Determine the (X, Y) coordinate at the center of the cell enclosing the given text.  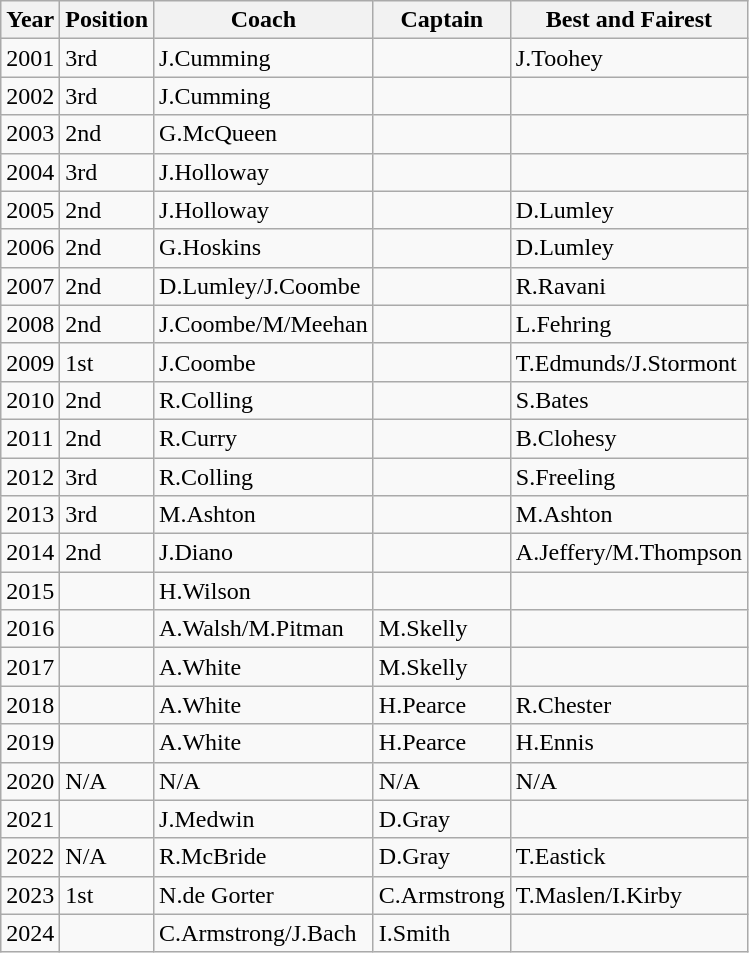
2023 (30, 895)
R.Ravani (628, 286)
2001 (30, 58)
Captain (442, 20)
2017 (30, 667)
N.de Gorter (264, 895)
C.Armstrong/J.Bach (264, 933)
T.Maslen/I.Kirby (628, 895)
2018 (30, 705)
2010 (30, 400)
2003 (30, 134)
2022 (30, 857)
G.McQueen (264, 134)
2002 (30, 96)
Year (30, 20)
S.Freeling (628, 477)
J.Medwin (264, 819)
J.Coombe (264, 362)
2021 (30, 819)
2008 (30, 324)
B.Clohesy (628, 438)
2019 (30, 743)
T.Edmunds/J.Stormont (628, 362)
R.Curry (264, 438)
2015 (30, 591)
2004 (30, 172)
I.Smith (442, 933)
2012 (30, 477)
2014 (30, 553)
2013 (30, 515)
2020 (30, 781)
2005 (30, 210)
Coach (264, 20)
2016 (30, 629)
H.Ennis (628, 743)
J.Diano (264, 553)
Position (107, 20)
A.Jeffery/M.Thompson (628, 553)
L.Fehring (628, 324)
J.Coombe/M/Meehan (264, 324)
H.Wilson (264, 591)
2024 (30, 933)
R.McBride (264, 857)
S.Bates (628, 400)
R.Chester (628, 705)
2009 (30, 362)
J.Toohey (628, 58)
D.Lumley/J.Coombe (264, 286)
G.Hoskins (264, 248)
A.Walsh/M.Pitman (264, 629)
2007 (30, 286)
T.Eastick (628, 857)
C.Armstrong (442, 895)
2011 (30, 438)
Best and Fairest (628, 20)
2006 (30, 248)
